From the cell containing the given text, extract its center point as (x, y) coordinate. 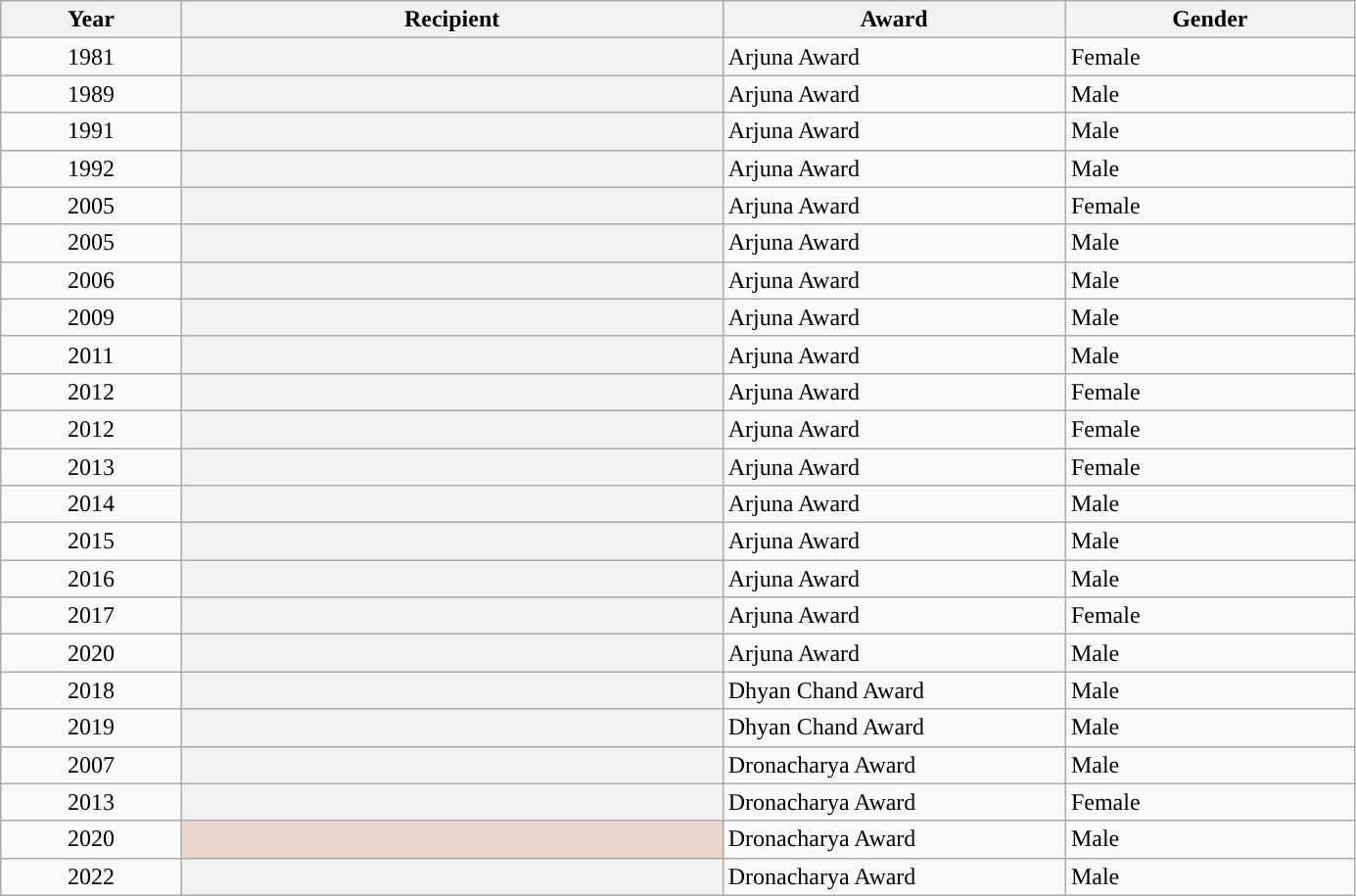
2007 (91, 765)
2014 (91, 504)
1991 (91, 131)
Recipient (452, 20)
1989 (91, 94)
2015 (91, 542)
1992 (91, 168)
Year (91, 20)
2017 (91, 616)
Gender (1210, 20)
2006 (91, 280)
2016 (91, 579)
1981 (91, 57)
2019 (91, 728)
2018 (91, 690)
Award (894, 20)
2009 (91, 317)
2011 (91, 354)
2022 (91, 876)
